Detect which cell encompasses the target text, then output its (X, Y) center coordinate. 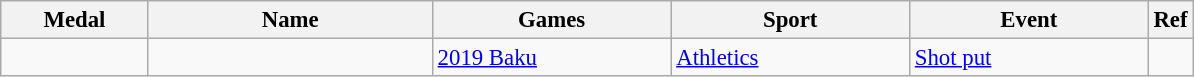
Athletics (790, 58)
Event (1028, 20)
Name (290, 20)
Shot put (1028, 58)
Ref (1170, 20)
Medal (74, 20)
Games (552, 20)
Sport (790, 20)
2019 Baku (552, 58)
